Scan for the cell matching the given text and deliver its [x, y] coordinate at center. 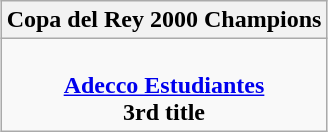
Adecco Estudiantes 3rd title [164, 85]
Copa del Rey 2000 Champions [164, 20]
